Determine the [x, y] coordinate at the center of the cell enclosing the given text.  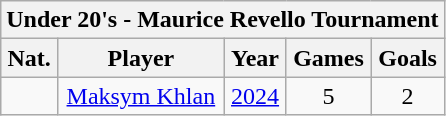
Year [255, 58]
Goals [408, 58]
2 [408, 96]
2024 [255, 96]
5 [328, 96]
Player [142, 58]
Under 20's - Maurice Revello Tournament [222, 20]
Nat. [30, 58]
Games [328, 58]
Maksym Khlan [142, 96]
